Provide the (x, y) coordinate of the cell's center where the given text is located.  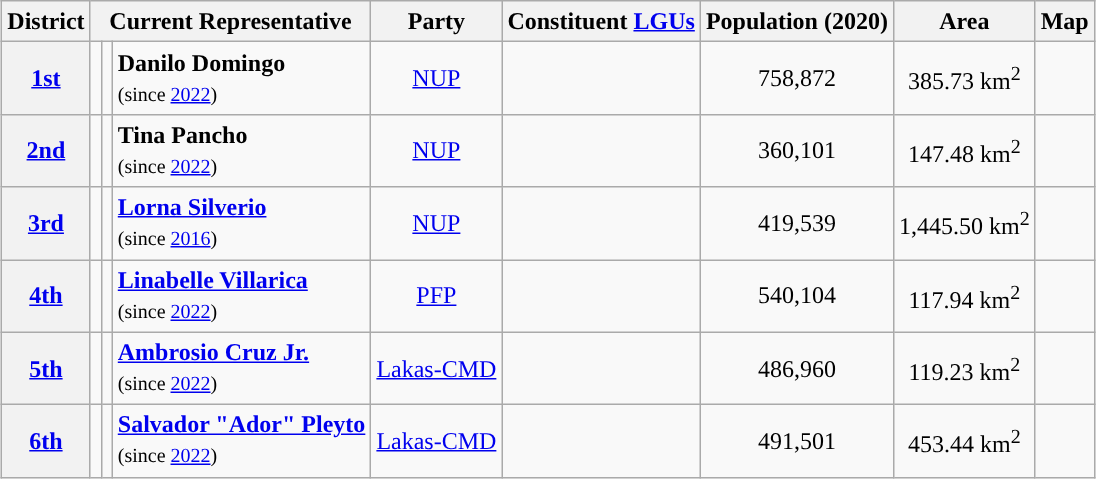
385.73 km2 (964, 78)
Linabelle Villarica(since 2022) (242, 296)
Ambrosio Cruz Jr.(since 2022) (242, 368)
Party (436, 22)
Current Representative (230, 22)
Danilo Domingo(since 2022) (242, 78)
Tina Pancho(since 2022) (242, 150)
Constituent LGUs (601, 22)
758,872 (796, 78)
540,104 (796, 296)
1,445.50 km2 (964, 224)
Area (964, 22)
Map (1064, 22)
6th (46, 442)
4th (46, 296)
2nd (46, 150)
District (46, 22)
PFP (436, 296)
Lorna Silverio(since 2016) (242, 224)
360,101 (796, 150)
119.23 km2 (964, 368)
419,539 (796, 224)
3rd (46, 224)
Salvador "Ador" Pleyto(since 2022) (242, 442)
5th (46, 368)
117.94 km2 (964, 296)
491,501 (796, 442)
1st (46, 78)
486,960 (796, 368)
147.48 km2 (964, 150)
Population (2020) (796, 22)
453.44 km2 (964, 442)
